Return [X, Y] of the center of cell containing provided text 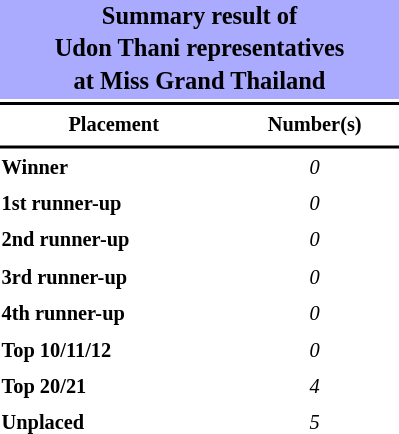
4th runner-up [114, 314]
1st runner-up [114, 204]
4 [314, 387]
Top 10/11/12 [114, 351]
Winner [114, 168]
2nd runner-up [114, 241]
Placement [114, 125]
Top 20/21 [114, 387]
Summary result ofUdon Thani representativesat Miss Grand Thailand [200, 50]
3rd runner-up [114, 278]
Number(s) [314, 125]
